Provide the [x, y] coordinate of the cell's center where the given text is located.  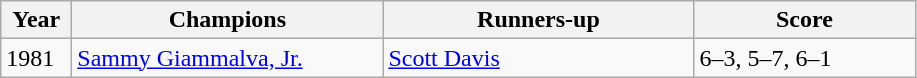
Year [36, 20]
Sammy Giammalva, Jr. [228, 58]
Champions [228, 20]
Scott Davis [538, 58]
1981 [36, 58]
6–3, 5–7, 6–1 [804, 58]
Score [804, 20]
Runners-up [538, 20]
